Capture the cell that displays the provided text and extract its (x, y) central coordinate. 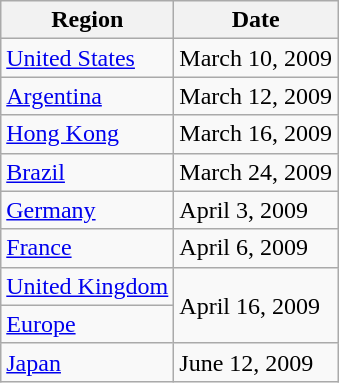
Germany (88, 210)
April 16, 2009 (256, 305)
France (88, 248)
March 24, 2009 (256, 172)
Argentina (88, 96)
Europe (88, 324)
Brazil (88, 172)
June 12, 2009 (256, 362)
United States (88, 58)
Japan (88, 362)
Hong Kong (88, 134)
March 12, 2009 (256, 96)
Region (88, 20)
Date (256, 20)
April 6, 2009 (256, 248)
March 16, 2009 (256, 134)
March 10, 2009 (256, 58)
April 3, 2009 (256, 210)
United Kingdom (88, 286)
